Provide the [X, Y] coordinate of the cell's center where the given text is located.  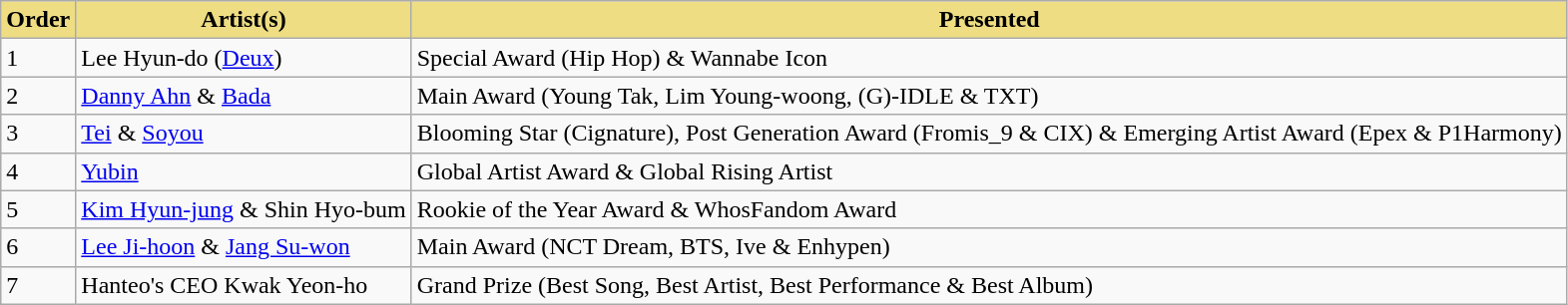
Artist(s) [244, 20]
Special Award (Hip Hop) & Wannabe Icon [989, 58]
Main Award (NCT Dream, BTS, Ive & Enhypen) [989, 247]
6 [38, 247]
Grand Prize (Best Song, Best Artist, Best Performance & Best Album) [989, 285]
Lee Hyun-do (Deux) [244, 58]
Kim Hyun-jung & Shin Hyo-bum [244, 209]
Order [38, 20]
Main Award (Young Tak, Lim Young-woong, (G)-IDLE & TXT) [989, 96]
5 [38, 209]
Tei & Soyou [244, 134]
Yubin [244, 171]
Presented [989, 20]
1 [38, 58]
4 [38, 171]
2 [38, 96]
Blooming Star (Cignature), Post Generation Award (Fromis_9 & CIX) & Emerging Artist Award (Epex & P1Harmony) [989, 134]
Danny Ahn & Bada [244, 96]
3 [38, 134]
Lee Ji-hoon & Jang Su-won [244, 247]
7 [38, 285]
Global Artist Award & Global Rising Artist [989, 171]
Rookie of the Year Award & WhosFandom Award [989, 209]
Hanteo's CEO Kwak Yeon-ho [244, 285]
